Search for the cell housing the specified text and yield its [X, Y] center coordinate. 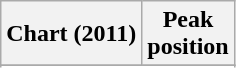
Peakposition [188, 34]
Chart (2011) [72, 34]
